Scan for the cell matching the given text and deliver its (X, Y) coordinate at center. 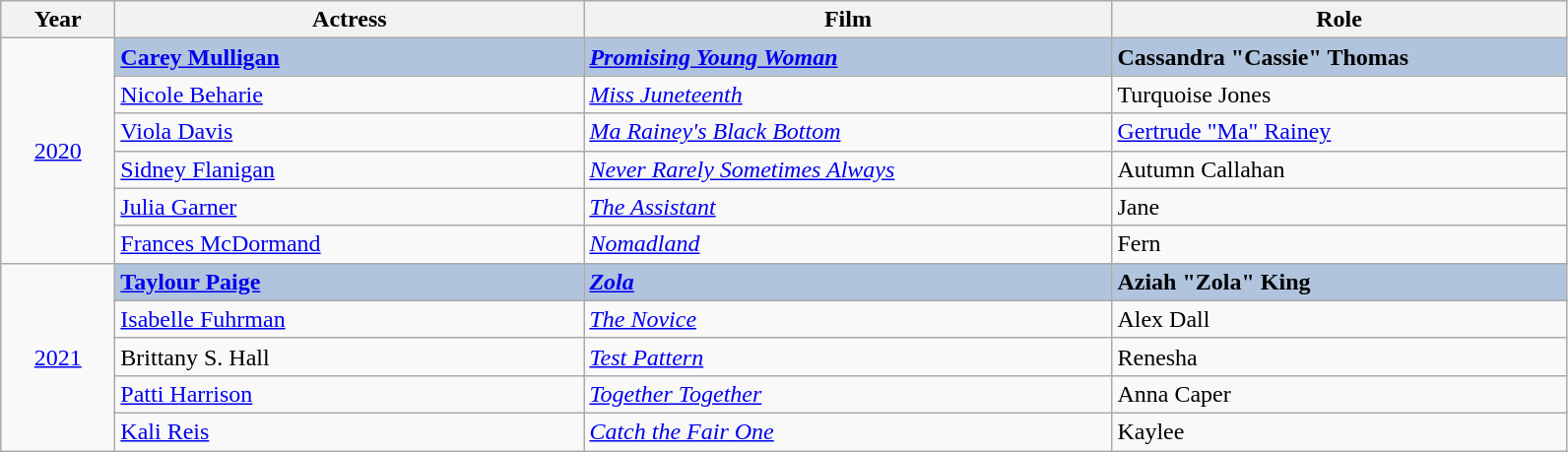
Catch the Fair One (848, 431)
Taylour Paige (350, 282)
Autumn Callahan (1339, 169)
Brittany S. Hall (350, 356)
Role (1339, 20)
Kali Reis (350, 431)
Julia Garner (350, 207)
Test Pattern (848, 356)
Miss Juneteenth (848, 95)
Kaylee (1339, 431)
Nicole Beharie (350, 95)
Isabelle Fuhrman (350, 319)
Anna Caper (1339, 394)
Together Together (848, 394)
The Assistant (848, 207)
Gertrude "Ma" Rainey (1339, 132)
Carey Mulligan (350, 57)
Sidney Flanigan (350, 169)
Promising Young Woman (848, 57)
Zola (848, 282)
Year (58, 20)
Aziah "Zola" King (1339, 282)
Alex Dall (1339, 319)
Cassandra "Cassie" Thomas (1339, 57)
Patti Harrison (350, 394)
Viola Davis (350, 132)
The Novice (848, 319)
Jane (1339, 207)
Actress (350, 20)
Film (848, 20)
Fern (1339, 244)
Frances McDormand (350, 244)
Renesha (1339, 356)
Nomadland (848, 244)
Turquoise Jones (1339, 95)
Ma Rainey's Black Bottom (848, 132)
Never Rarely Sometimes Always (848, 169)
2020 (58, 151)
2021 (58, 356)
